Capture the cell that displays the provided text and extract its (x, y) central coordinate. 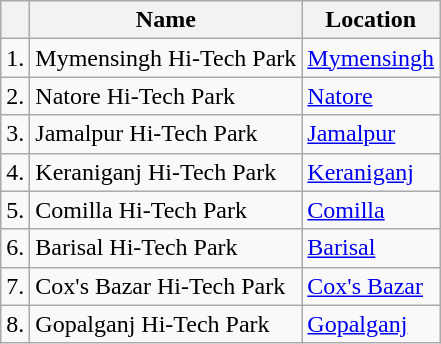
Natore (371, 96)
1. (16, 58)
Gopalganj (371, 324)
Natore Hi-Tech Park (166, 96)
5. (16, 210)
Location (371, 20)
Keraniganj Hi-Tech Park (166, 172)
Barisal (371, 248)
Comilla (371, 210)
7. (16, 286)
6. (16, 248)
Cox's Bazar Hi-Tech Park (166, 286)
Jamalpur (371, 134)
Name (166, 20)
Keraniganj (371, 172)
8. (16, 324)
2. (16, 96)
Mymensingh Hi-Tech Park (166, 58)
Jamalpur Hi-Tech Park (166, 134)
Barisal Hi-Tech Park (166, 248)
Mymensingh (371, 58)
4. (16, 172)
Cox's Bazar (371, 286)
3. (16, 134)
Comilla Hi-Tech Park (166, 210)
Gopalganj Hi-Tech Park (166, 324)
